Output the [X, Y] coordinate of the center of the cell containing the given text.  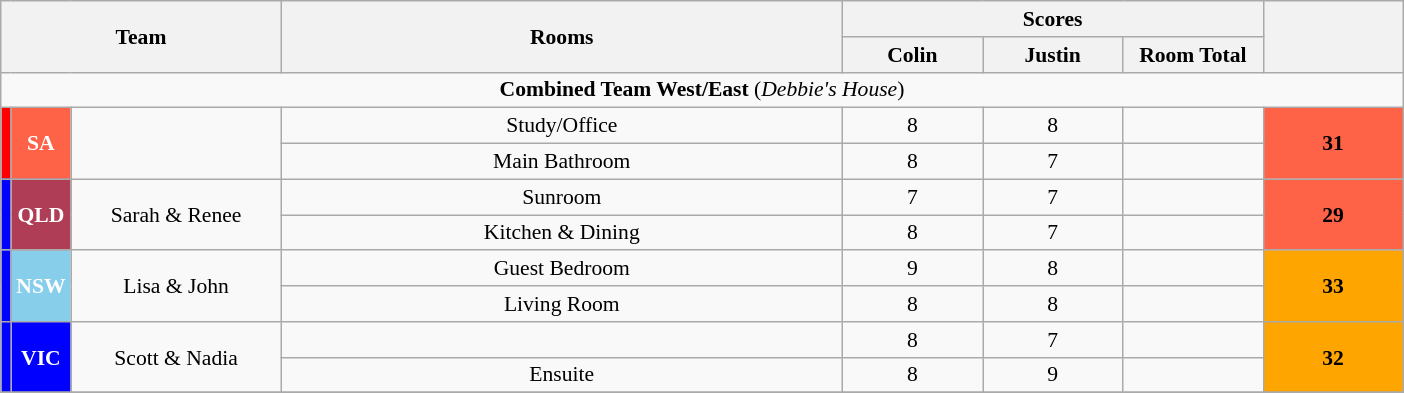
NSW [41, 286]
VIC [41, 358]
Scott & Nadia [176, 358]
32 [1333, 358]
Study/Office [562, 126]
Sarah & Renee [176, 214]
Sunroom [562, 197]
Guest Bedroom [562, 269]
Team [141, 36]
Rooms [562, 36]
Room Total [1193, 55]
Living Room [562, 304]
31 [1333, 144]
Colin [912, 55]
Lisa & John [176, 286]
QLD [41, 214]
Kitchen & Dining [562, 233]
Main Bathroom [562, 162]
SA [41, 144]
33 [1333, 286]
Ensuite [562, 375]
Combined Team West/East (Debbie's House) [702, 90]
Justin [1052, 55]
Scores [1052, 19]
29 [1333, 214]
